Output the (x, y) coordinate of the center of the cell containing the given text.  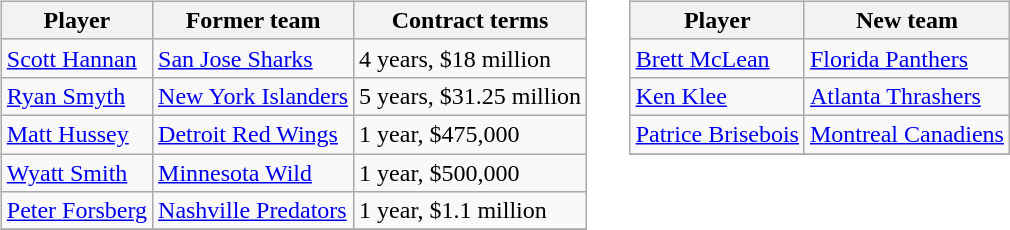
Ryan Smyth (76, 96)
New York Islanders (254, 96)
1 year, $1.1 million (470, 211)
Atlanta Thrashers (906, 96)
Nashville Predators (254, 211)
5 years, $31.25 million (470, 96)
Patrice Brisebois (717, 134)
Montreal Canadiens (906, 134)
Brett McLean (717, 58)
Matt Hussey (76, 134)
Detroit Red Wings (254, 134)
Contract terms (470, 20)
Peter Forsberg (76, 211)
Former team (254, 20)
San Jose Sharks (254, 58)
Minnesota Wild (254, 173)
Florida Panthers (906, 58)
New team (906, 20)
4 years, $18 million (470, 58)
Wyatt Smith (76, 173)
1 year, $475,000 (470, 134)
Ken Klee (717, 96)
1 year, $500,000 (470, 173)
Scott Hannan (76, 58)
